Extract the [x, y] coordinate from the center of the cell holding the provided text.  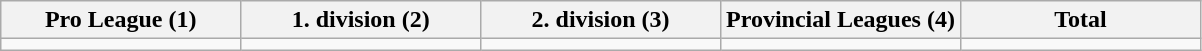
Total [1080, 20]
2. division (3) [601, 20]
1. division (2) [361, 20]
Provincial Leagues (4) [841, 20]
Pro League (1) [121, 20]
